From the cell containing the given text, extract its center point as [x, y] coordinate. 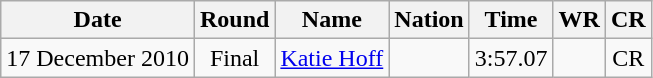
Nation [429, 20]
17 December 2010 [98, 58]
Round [234, 20]
WR [579, 20]
Name [332, 20]
Date [98, 20]
3:57.07 [511, 58]
Katie Hoff [332, 58]
Final [234, 58]
Time [511, 20]
